Detect which cell encompasses the target text, then output its [x, y] center coordinate. 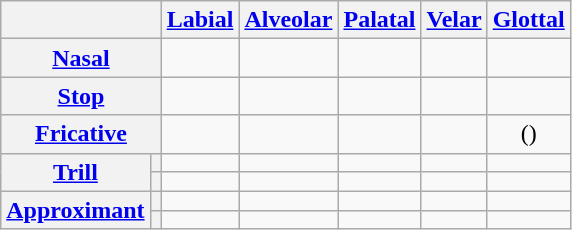
Fricative [81, 134]
() [528, 134]
Palatal [380, 20]
Alveolar [288, 20]
Velar [454, 20]
Approximant [76, 210]
Glottal [528, 20]
Nasal [81, 58]
Stop [81, 96]
Labial [200, 20]
Trill [76, 172]
